For the text-containing cell, return its midpoint in (X, Y) coordinate format. 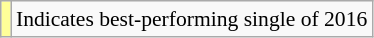
Indicates best-performing single of 2016 (192, 19)
